Extract the [X, Y] coordinate from the center of the cell holding the provided text.  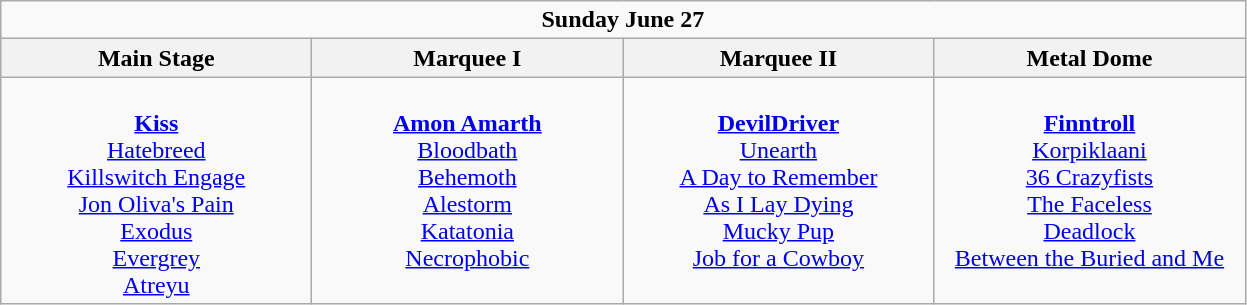
Amon Amarth Bloodbath Behemoth Alestorm Katatonia Necrophobic [468, 190]
Sunday June 27 [623, 20]
DevilDriver Unearth A Day to Remember As I Lay Dying Mucky Pup Job for a Cowboy [778, 190]
Kiss Hatebreed Killswitch Engage Jon Oliva's Pain Exodus Evergrey Atreyu [156, 190]
Finntroll Korpiklaani 36 Crazyfists The Faceless Deadlock Between the Buried and Me [1090, 190]
Main Stage [156, 58]
Marquee I [468, 58]
Marquee II [778, 58]
Metal Dome [1090, 58]
